Extract the [x, y] coordinate from the center of the cell holding the provided text.  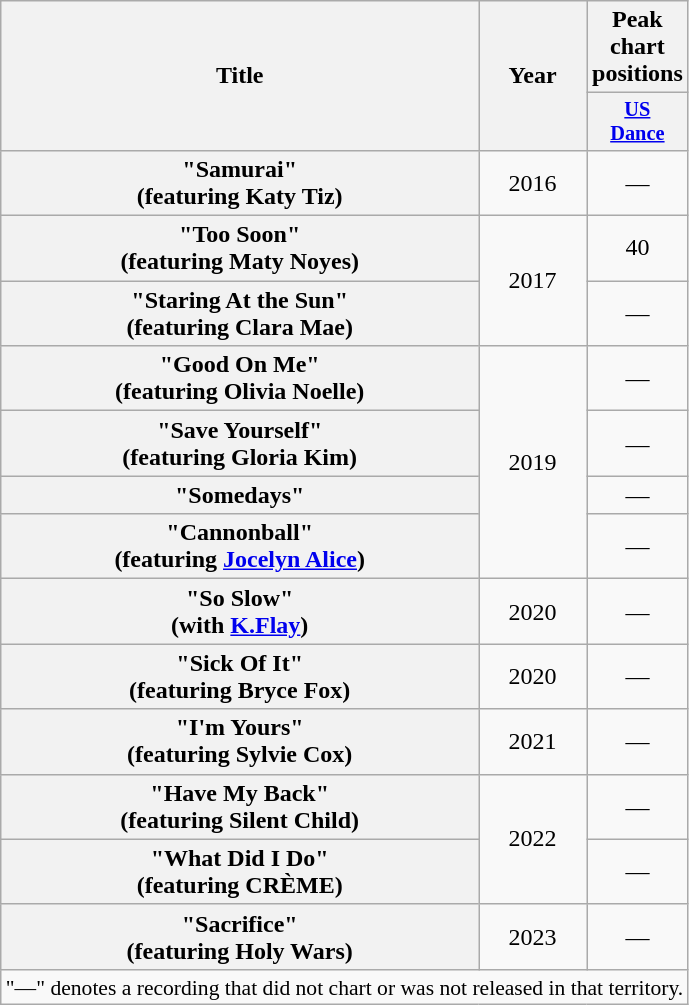
"Sick Of It"(featuring Bryce Fox) [240, 676]
"Save Yourself" (featuring Gloria Kim) [240, 444]
2017 [533, 281]
2019 [533, 462]
"—" denotes a recording that did not chart or was not released in that territory. [345, 987]
"Good On Me" (featuring Olivia Noelle) [240, 378]
2022 [533, 839]
Title [240, 76]
"Samurai"(featuring Katy Tiz) [240, 182]
40 [637, 248]
Peak chart positions [637, 47]
"Staring At the Sun"(featuring Clara Mae) [240, 314]
2016 [533, 182]
"Too Soon"(featuring Maty Noyes) [240, 248]
"Sacrifice"(featuring Holy Wars) [240, 936]
"What Did I Do"(featuring CRÈME) [240, 872]
"I'm Yours" (featuring Sylvie Cox) [240, 742]
Year [533, 76]
2021 [533, 742]
"So Slow" (with K.Flay) [240, 612]
USDance [637, 122]
2023 [533, 936]
"Have My Back"(featuring Silent Child) [240, 806]
"Somedays" [240, 495]
"Cannonball" (featuring Jocelyn Alice) [240, 546]
